Search for the cell housing the specified text and yield its (x, y) center coordinate. 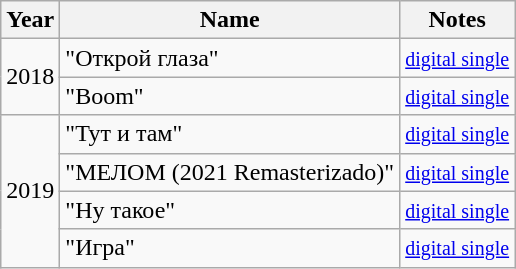
Year (30, 20)
"Boom" (230, 96)
2019 (30, 191)
"Игра" (230, 248)
2018 (30, 77)
Notes (458, 20)
"Открой глаза" (230, 58)
"Ну такое" (230, 210)
"МЕЛОМ (2021 Remasterizado)" (230, 172)
Name (230, 20)
"Тут и там" (230, 134)
